Search for the cell housing the specified text and yield its [x, y] center coordinate. 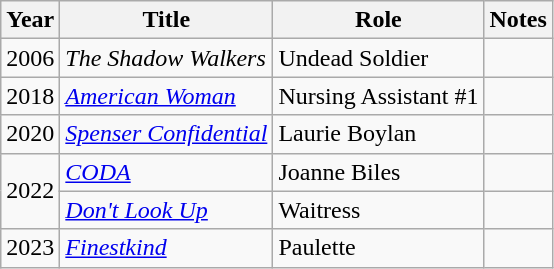
2022 [30, 191]
Waitress [378, 210]
2018 [30, 96]
Laurie Boylan [378, 134]
Role [378, 20]
Nursing Assistant #1 [378, 96]
Title [166, 20]
Spenser Confidential [166, 134]
2006 [30, 58]
Notes [518, 20]
American Woman [166, 96]
Joanne Biles [378, 172]
The Shadow Walkers [166, 58]
Finestkind [166, 248]
Paulette [378, 248]
Undead Soldier [378, 58]
Don't Look Up [166, 210]
Year [30, 20]
2023 [30, 248]
CODA [166, 172]
2020 [30, 134]
